Return the [X, Y] coordinate for the center point of the cell that contains the specified text.  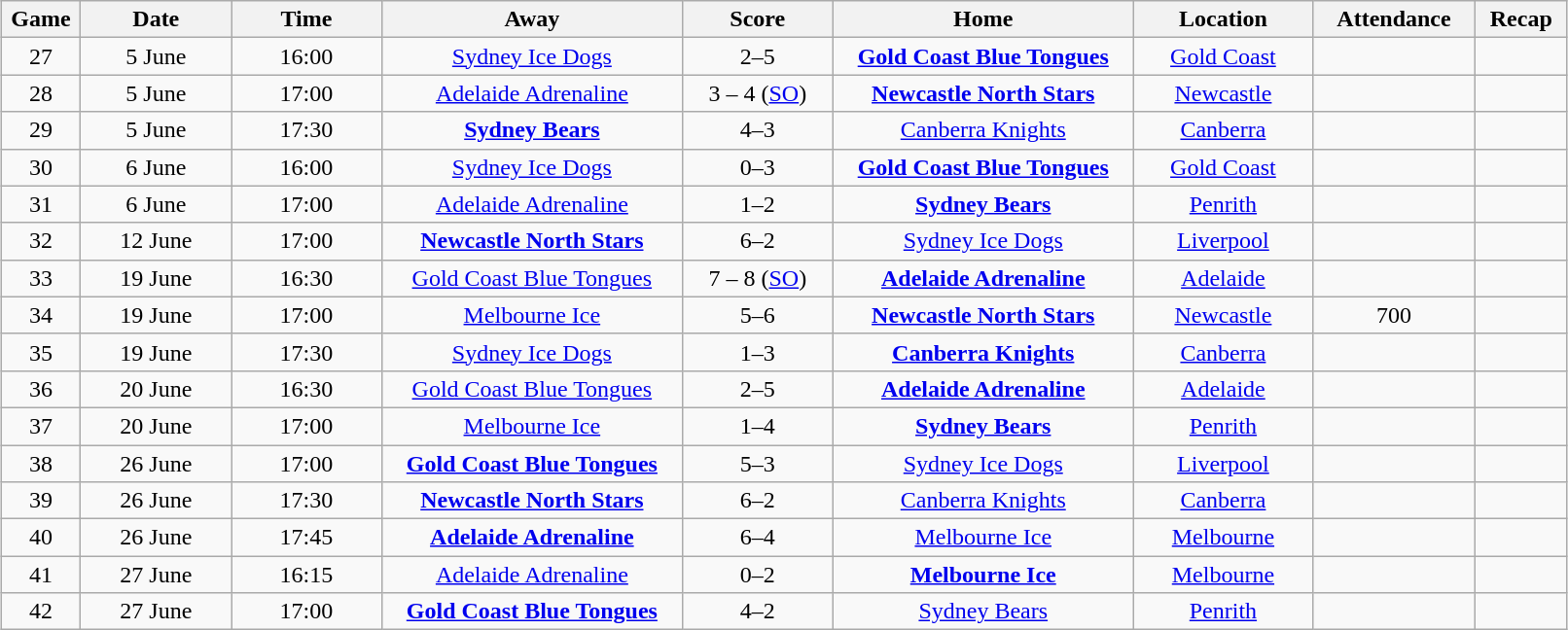
700 [1393, 315]
38 [41, 464]
29 [41, 130]
4–3 [757, 130]
6–4 [757, 538]
30 [41, 167]
28 [41, 93]
Away [531, 19]
Date [156, 19]
27 [41, 56]
Recap [1521, 19]
7 – 8 (SO) [757, 278]
41 [41, 575]
37 [41, 426]
5–6 [757, 315]
Score [757, 19]
Home [982, 19]
4–2 [757, 612]
32 [41, 241]
1–3 [757, 352]
40 [41, 538]
Game [41, 19]
0–2 [757, 575]
17:45 [307, 538]
35 [41, 352]
Time [307, 19]
12 June [156, 241]
0–3 [757, 167]
33 [41, 278]
3 – 4 (SO) [757, 93]
39 [41, 501]
Attendance [1393, 19]
34 [41, 315]
36 [41, 389]
31 [41, 204]
5–3 [757, 464]
1–2 [757, 204]
Location [1223, 19]
16:15 [307, 575]
1–4 [757, 426]
42 [41, 612]
